Capture the cell that displays the provided text and extract its (X, Y) central coordinate. 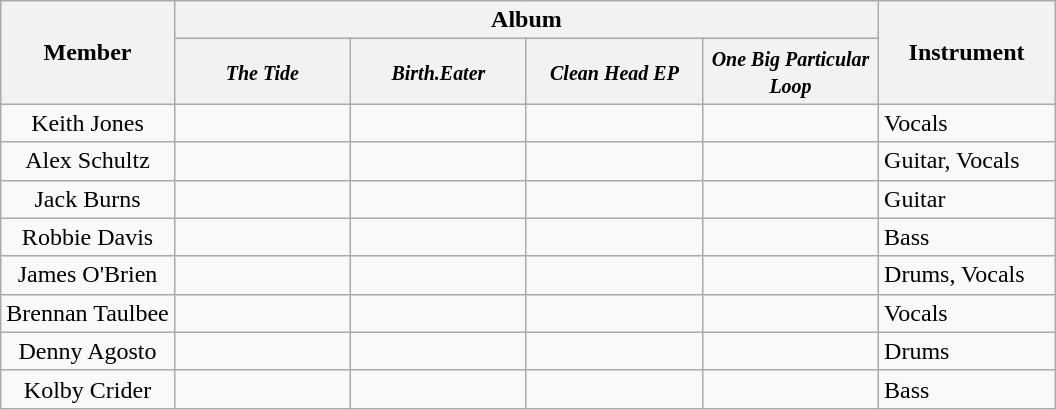
Album (526, 20)
One Big Particular Loop (790, 72)
Kolby Crider (88, 389)
Keith Jones (88, 123)
Clean Head EP (614, 72)
Instrument (967, 52)
Brennan Taulbee (88, 313)
Drums, Vocals (967, 275)
Denny Agosto (88, 351)
The Tide (262, 72)
Robbie Davis (88, 237)
Birth.Eater (438, 72)
Member (88, 52)
Drums (967, 351)
Guitar, Vocals (967, 161)
Guitar (967, 199)
James O'Brien (88, 275)
Alex Schultz (88, 161)
Jack Burns (88, 199)
